Find where the given text appears and provide that cell's center as [x, y] coordinate. 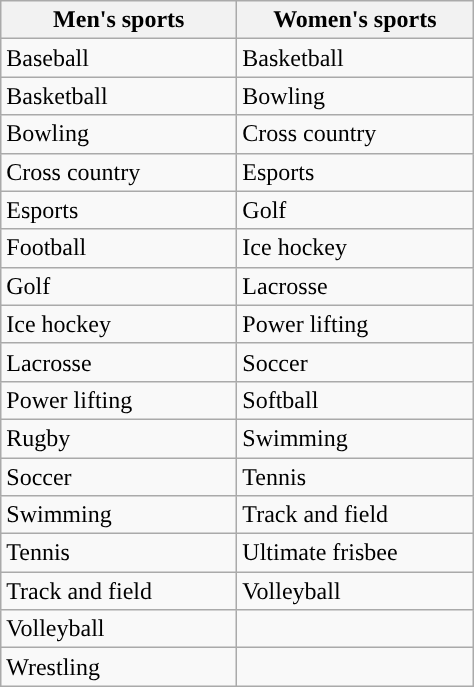
Softball [355, 400]
Wrestling [119, 667]
Baseball [119, 58]
Men's sports [119, 20]
Football [119, 248]
Women's sports [355, 20]
Rugby [119, 438]
Ultimate frisbee [355, 553]
